Return the [X, Y] coordinate for the center point of the cell that contains the specified text.  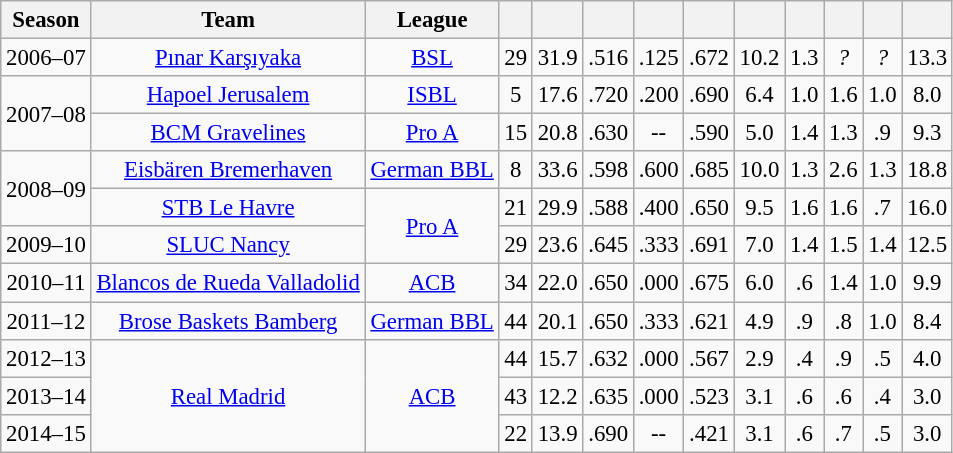
12.2 [557, 396]
2009–10 [46, 245]
4.9 [759, 321]
Team [228, 20]
SLUC Nancy [228, 245]
.720 [608, 95]
.590 [709, 133]
8 [516, 170]
Eisbären Bremerhaven [228, 170]
ISBL [432, 95]
.125 [658, 58]
10.2 [759, 58]
Brose Baskets Bamberg [228, 321]
5 [516, 95]
Real Madrid [228, 396]
.588 [608, 208]
2011–12 [46, 321]
43 [516, 396]
34 [516, 283]
15.7 [557, 358]
2.9 [759, 358]
.691 [709, 245]
9.5 [759, 208]
18.8 [927, 170]
.400 [658, 208]
2014–15 [46, 433]
Blancos de Rueda Valladolid [228, 283]
.621 [709, 321]
2013–14 [46, 396]
9.9 [927, 283]
5.0 [759, 133]
13.9 [557, 433]
League [432, 20]
.675 [709, 283]
BSL [432, 58]
.421 [709, 433]
22.0 [557, 283]
6.0 [759, 283]
.8 [844, 321]
1.5 [844, 245]
2006–07 [46, 58]
2012–13 [46, 358]
23.6 [557, 245]
31.9 [557, 58]
21 [516, 208]
STB Le Havre [228, 208]
15 [516, 133]
.645 [608, 245]
.685 [709, 170]
16.0 [927, 208]
.200 [658, 95]
9.3 [927, 133]
.600 [658, 170]
Pınar Karşıyaka [228, 58]
20.1 [557, 321]
20.8 [557, 133]
.635 [608, 396]
.630 [608, 133]
.598 [608, 170]
2007–08 [46, 114]
22 [516, 433]
Season [46, 20]
.567 [709, 358]
8.0 [927, 95]
33.6 [557, 170]
7.0 [759, 245]
BCM Gravelines [228, 133]
2008–09 [46, 188]
17.6 [557, 95]
2010–11 [46, 283]
12.5 [927, 245]
2.6 [844, 170]
13.3 [927, 58]
29.9 [557, 208]
.632 [608, 358]
8.4 [927, 321]
.672 [709, 58]
10.0 [759, 170]
.516 [608, 58]
.523 [709, 396]
Hapoel Jerusalem [228, 95]
6.4 [759, 95]
4.0 [927, 358]
